Identify which cell holds the provided text, then report its [X, Y] central coordinate. 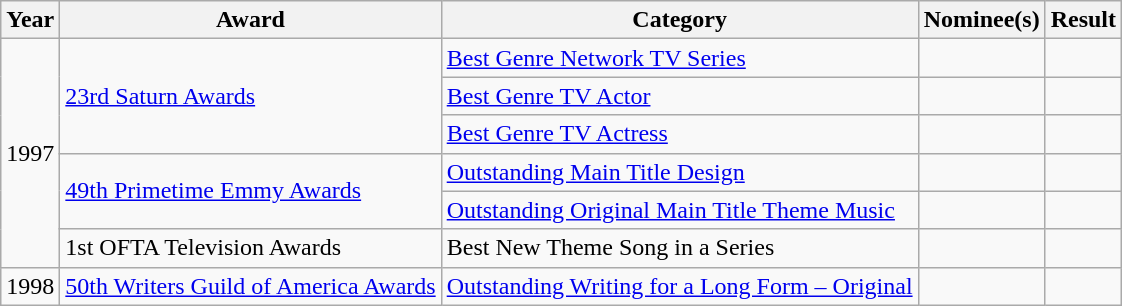
Outstanding Main Title Design [680, 172]
Result [1083, 20]
Category [680, 20]
Year [30, 20]
50th Writers Guild of America Awards [250, 286]
Outstanding Original Main Title Theme Music [680, 210]
49th Primetime Emmy Awards [250, 191]
1997 [30, 153]
1998 [30, 286]
Best Genre Network TV Series [680, 58]
1st OFTA Television Awards [250, 248]
Nominee(s) [982, 20]
Best New Theme Song in a Series [680, 248]
Best Genre TV Actor [680, 96]
23rd Saturn Awards [250, 96]
Award [250, 20]
Best Genre TV Actress [680, 134]
Outstanding Writing for a Long Form – Original [680, 286]
